Search for the cell housing the specified text and yield its [x, y] center coordinate. 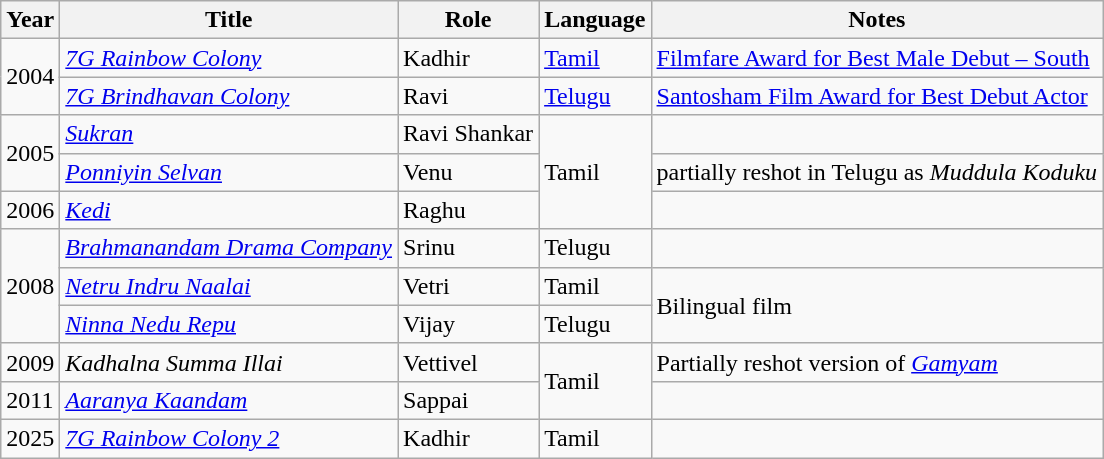
Santosham Film Award for Best Debut Actor [877, 96]
Year [30, 20]
2004 [30, 77]
2008 [30, 286]
Title [229, 20]
Filmfare Award for Best Male Debut – South [877, 58]
Venu [468, 172]
Language [595, 20]
Srinu [468, 248]
2011 [30, 400]
Role [468, 20]
Kadhalna Summa Illai [229, 362]
Kedi [229, 210]
2025 [30, 438]
Aaranya Kaandam [229, 400]
Vijay [468, 324]
Brahmanandam Drama Company [229, 248]
7G Brindhavan Colony [229, 96]
Ravi [468, 96]
Ninna Nedu Repu [229, 324]
2009 [30, 362]
partially reshot in Telugu as Muddula Koduku [877, 172]
Ravi Shankar [468, 134]
Sukran [229, 134]
Bilingual film [877, 305]
Vettivel [468, 362]
2005 [30, 153]
7G Rainbow Colony [229, 58]
Sappai [468, 400]
Raghu [468, 210]
2006 [30, 210]
Netru Indru Naalai [229, 286]
Partially reshot version of Gamyam [877, 362]
7G Rainbow Colony 2 [229, 438]
Vetri [468, 286]
Ponniyin Selvan [229, 172]
Notes [877, 20]
